Output the [X, Y] coordinate of the center of the cell containing the given text.  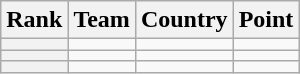
Point [266, 20]
Team [102, 20]
Country [184, 20]
Rank [34, 20]
